Scan for the cell matching the given text and deliver its (x, y) coordinate at center. 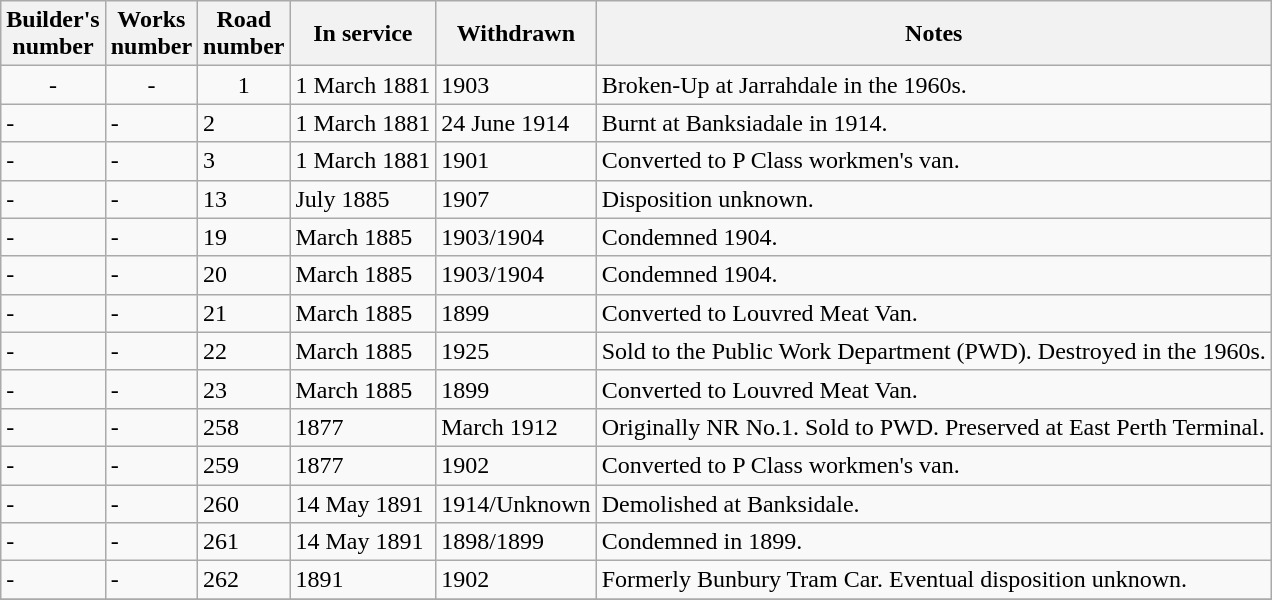
1 (244, 85)
262 (244, 580)
Notes (934, 34)
2 (244, 123)
1907 (516, 199)
1925 (516, 351)
258 (244, 427)
Formerly Bunbury Tram Car. Eventual disposition unknown. (934, 580)
260 (244, 503)
Burnt at Banksiadale in 1914. (934, 123)
1891 (363, 580)
23 (244, 389)
1901 (516, 161)
March 1912 (516, 427)
Builder'snumber (53, 34)
July 1885 (363, 199)
In service (363, 34)
Broken-Up at Jarrahdale in the 1960s. (934, 85)
Withdrawn (516, 34)
1903 (516, 85)
Condemned in 1899. (934, 542)
261 (244, 542)
Roadnumber (244, 34)
24 June 1914 (516, 123)
21 (244, 313)
19 (244, 237)
22 (244, 351)
1914/Unknown (516, 503)
20 (244, 275)
Worksnumber (151, 34)
Sold to the Public Work Department (PWD). Destroyed in the 1960s. (934, 351)
Disposition unknown. (934, 199)
Demolished at Banksidale. (934, 503)
13 (244, 199)
259 (244, 465)
1898/1899 (516, 542)
Originally NR No.1. Sold to PWD. Preserved at East Perth Terminal. (934, 427)
3 (244, 161)
